Detect which cell encompasses the target text, then output its (x, y) center coordinate. 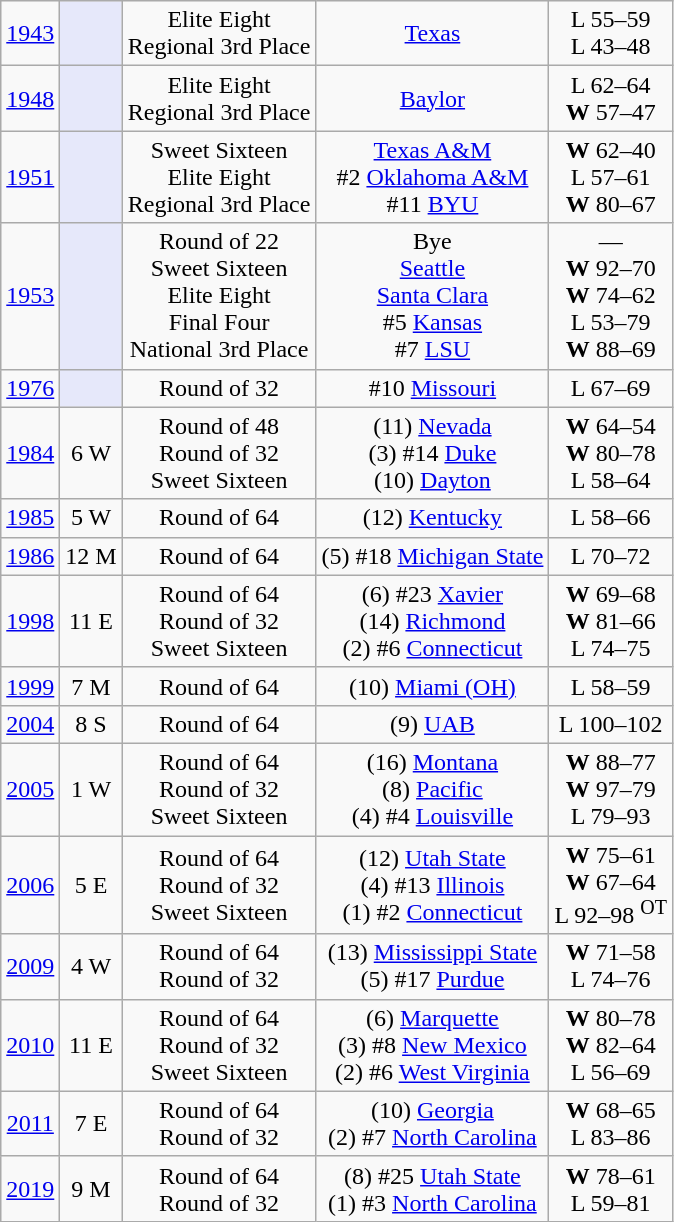
1948 (30, 98)
—W 92–70W 74–62L 53–79W 88–69 (611, 296)
1976 (30, 388)
L 58–66 (611, 518)
2004 (30, 724)
Round of 48Round of 32Sweet Sixteen (219, 453)
1985 (30, 518)
W 88–77W 97–79L 79–93 (611, 789)
L 62–64W 57–47 (611, 98)
(8) #25 Utah State(1) #3 North Carolina (432, 1188)
(10) Miami (OH) (432, 686)
1 W (91, 789)
(5) #18 Michigan State (432, 556)
(10) Georgia(2) #7 North Carolina (432, 1124)
2010 (30, 1045)
W 64–54W 80–78L 58–64 (611, 453)
1984 (30, 453)
(6) Marquette(3) #8 New Mexico(2) #6 West Virginia (432, 1045)
2006 (30, 886)
(12) Utah State(4) #13 Illinois(1) #2 Connecticut (432, 886)
(12) Kentucky (432, 518)
(6) #23 Xavier(14) Richmond(2) #6 Connecticut (432, 621)
5 E (91, 886)
1951 (30, 177)
(9) UAB (432, 724)
L 100–102 (611, 724)
L 70–72 (611, 556)
(13) Mississippi State(5) #17 Purdue (432, 966)
(16) Montana(8) Pacific(4) #4 Louisville (432, 789)
4 W (91, 966)
2009 (30, 966)
(11) Nevada(3) #14 Duke(10) Dayton (432, 453)
2011 (30, 1124)
Texas (432, 34)
Sweet SixteenElite EightRegional 3rd Place (219, 177)
W 71–58L 74–76 (611, 966)
W 78–61L 59–81 (611, 1188)
12 M (91, 556)
2019 (30, 1188)
L 58–59 (611, 686)
W 62–40L 57–61W 80–67 (611, 177)
9 M (91, 1188)
1953 (30, 296)
Baylor (432, 98)
W 68–65L 83–86 (611, 1124)
L 67–69 (611, 388)
Round of 22Sweet SixteenElite EightFinal FourNational 3rd Place (219, 296)
7 E (91, 1124)
2005 (30, 789)
W 80–78W 82–64L 56–69 (611, 1045)
1986 (30, 556)
1999 (30, 686)
ByeSeattleSanta Clara#5 Kansas#7 LSU (432, 296)
1943 (30, 34)
6 W (91, 453)
#10 Missouri (432, 388)
Texas A&M#2 Oklahoma A&M#11 BYU (432, 177)
Round of 32 (219, 388)
L 55–59L 43–48 (611, 34)
8 S (91, 724)
5 W (91, 518)
W 75–61W 67–64L 92–98 OT (611, 886)
W 69–68W 81–66L 74–75 (611, 621)
1998 (30, 621)
7 M (91, 686)
